From the cell containing the given text, extract its center point as (X, Y) coordinate. 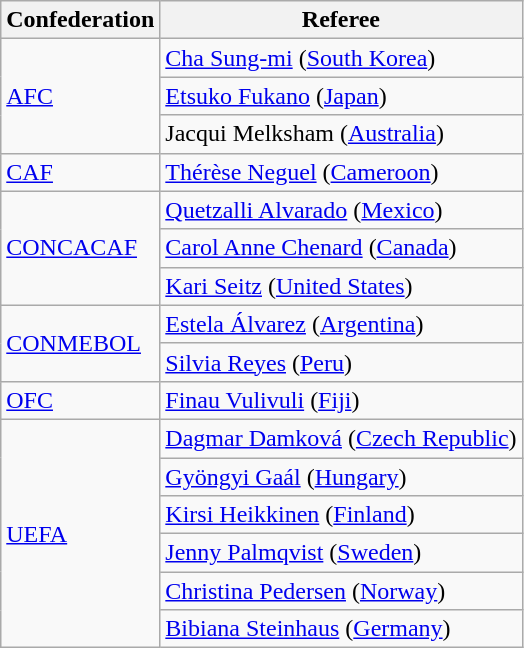
CAF (80, 172)
Kirsi Heikkinen (Finland) (341, 515)
Christina Pedersen (Norway) (341, 591)
Kari Seitz (United States) (341, 286)
CONCACAF (80, 248)
Thérèse Neguel (Cameroon) (341, 172)
Jenny Palmqvist (Sweden) (341, 553)
AFC (80, 96)
Carol Anne Chenard (Canada) (341, 248)
Dagmar Damková (Czech Republic) (341, 438)
Estela Álvarez (Argentina) (341, 324)
Referee (341, 20)
Gyöngyi Gaál (Hungary) (341, 477)
Silvia Reyes (Peru) (341, 362)
Jacqui Melksham (Australia) (341, 134)
UEFA (80, 533)
Cha Sung-mi (South Korea) (341, 58)
Etsuko Fukano (Japan) (341, 96)
CONMEBOL (80, 343)
Finau Vulivuli (Fiji) (341, 400)
OFC (80, 400)
Confederation (80, 20)
Bibiana Steinhaus (Germany) (341, 629)
Quetzalli Alvarado (Mexico) (341, 210)
